From the cell containing the given text, extract its center point as (x, y) coordinate. 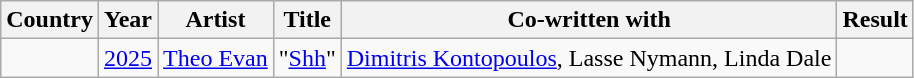
Country (50, 20)
Year (128, 20)
Result (875, 20)
Artist (216, 20)
"Shh" (307, 58)
Theo Evan (216, 58)
Co-written with (589, 20)
Dimitris Kontopoulos, Lasse Nymann, Linda Dale (589, 58)
2025 (128, 58)
Title (307, 20)
